Locate the cell with the specified text and output its (x, y) center coordinate. 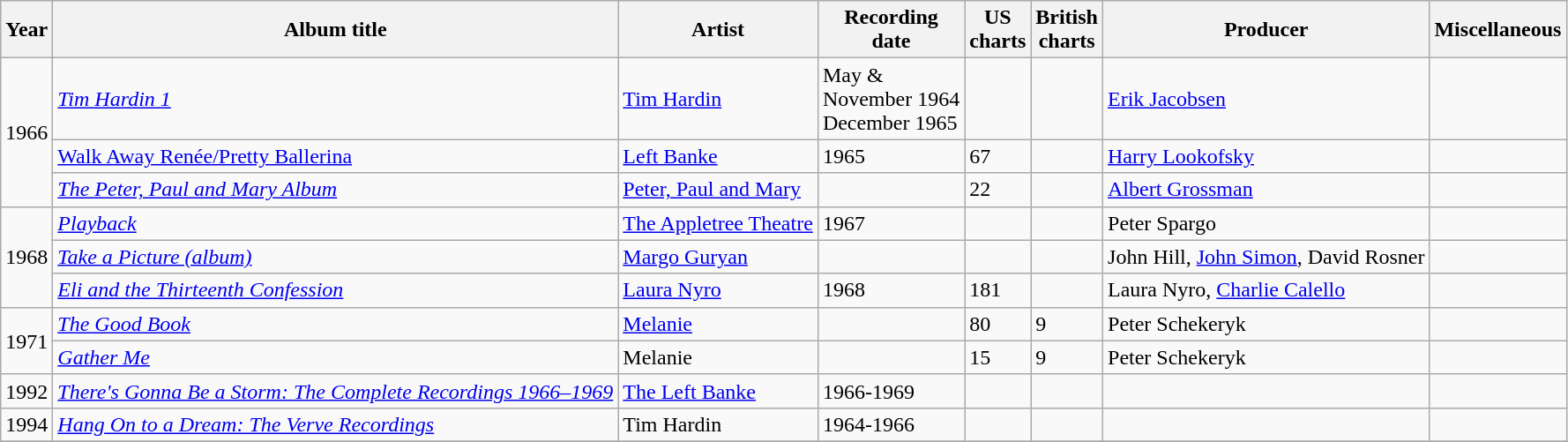
Playback (335, 223)
15 (998, 357)
22 (998, 190)
The Left Banke (718, 391)
Year (26, 30)
Eli and the Thirteenth Confession (335, 290)
The Appletree Theatre (718, 223)
Walk Away Renée/Pretty Ballerina (335, 156)
Take a Picture (album) (335, 257)
British charts (1067, 30)
Laura Nyro (718, 290)
Peter, Paul and Mary (718, 190)
Album title (335, 30)
Tim Hardin 1 (335, 99)
May &November 1964 December 1965 (891, 99)
Harry Lookofsky (1266, 156)
1971 (26, 341)
Laura Nyro, Charlie Calello (1266, 290)
The Good Book (335, 324)
Peter Spargo (1266, 223)
1992 (26, 391)
1964-1966 (891, 424)
1967 (891, 223)
US charts (998, 30)
1965 (891, 156)
Recordingdate (891, 30)
Margo Guryan (718, 257)
The Peter, Paul and Mary Album (335, 190)
John Hill, John Simon, David Rosner (1266, 257)
Hang On to a Dream: The Verve Recordings (335, 424)
Artist (718, 30)
Albert Grossman (1266, 190)
67 (998, 156)
Erik Jacobsen (1266, 99)
80 (998, 324)
181 (998, 290)
Miscellaneous (1497, 30)
There's Gonna Be a Storm: The Complete Recordings 1966–1969 (335, 391)
1966-1969 (891, 391)
Producer (1266, 30)
1966 (26, 132)
Gather Me (335, 357)
Left Banke (718, 156)
1994 (26, 424)
